Return [x, y] of the center of cell containing provided text 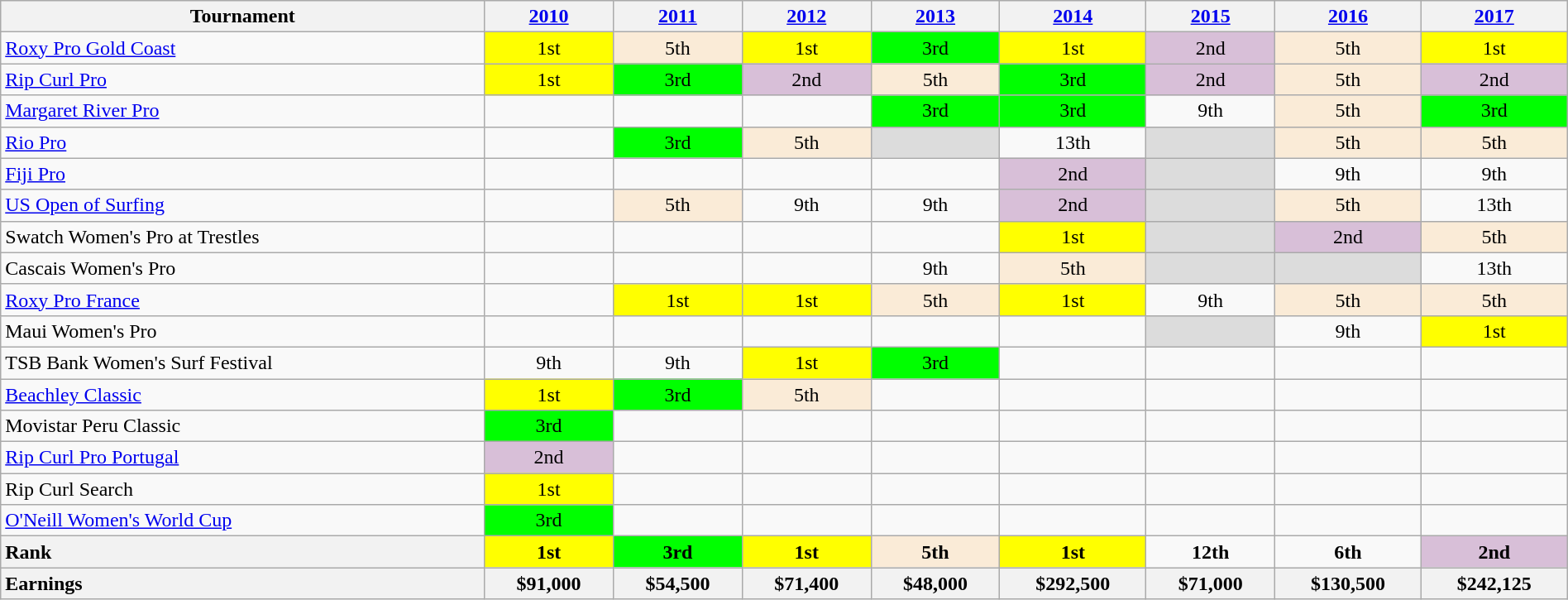
$292,500 [1073, 583]
$71,400 [806, 583]
Fiji Pro [243, 174]
2017 [1494, 17]
Rip Curl Search [243, 489]
Tournament [243, 17]
Movistar Peru Classic [243, 426]
Beachley Classic [243, 395]
2015 [1211, 17]
2013 [935, 17]
Rip Curl Pro Portugal [243, 458]
Rank [243, 552]
$242,125 [1494, 583]
2016 [1348, 17]
$130,500 [1348, 583]
12th [1211, 552]
$54,500 [678, 583]
TSB Bank Women's Surf Festival [243, 362]
O'Neill Women's World Cup [243, 521]
Roxy Pro France [243, 300]
2014 [1073, 17]
Maui Women's Pro [243, 331]
Earnings [243, 583]
Rip Curl Pro [243, 79]
2012 [806, 17]
2011 [678, 17]
$91,000 [549, 583]
Swatch Women's Pro at Trestles [243, 237]
Margaret River Pro [243, 111]
Rio Pro [243, 142]
Cascais Women's Pro [243, 268]
US Open of Surfing [243, 205]
$71,000 [1211, 583]
Roxy Pro Gold Coast [243, 48]
6th [1348, 552]
2010 [549, 17]
$48,000 [935, 583]
